Capture the cell that displays the provided text and extract its (x, y) central coordinate. 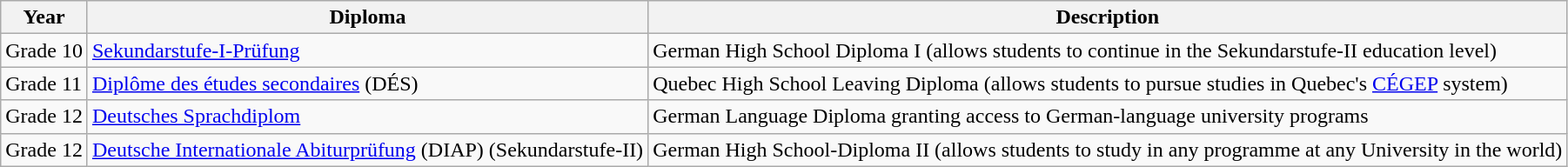
Sekundarstufe-I-Prüfung (367, 50)
German High School-Diploma II (allows students to study in any programme at any University in the world) (1108, 150)
Diplôme des études secondaires (DÉS) (367, 83)
Quebec High School Leaving Diploma (allows students to pursue studies in Quebec's CÉGEP system) (1108, 83)
Grade 10 (44, 50)
German High School Diploma I (allows students to continue in the Sekundarstufe-II education level) (1108, 50)
Deutsche Internationale Abiturprüfung (DIAP) (Sekundarstufe-II) (367, 150)
Diploma (367, 17)
German Language Diploma granting access to German-language university programs (1108, 117)
Deutsches Sprachdiplom (367, 117)
Grade 11 (44, 83)
Description (1108, 17)
Year (44, 17)
